Pinpoint the cell where the given text exists, returning its (x, y) midpoint coordinate. 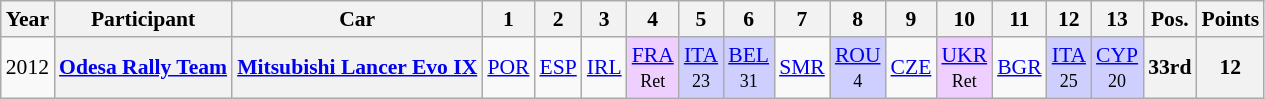
SMR (802, 68)
FRARet (653, 68)
Participant (143, 19)
2 (558, 19)
CZE (912, 68)
Car (357, 19)
2012 (28, 68)
1 (508, 19)
7 (802, 19)
Year (28, 19)
BGR (1020, 68)
10 (964, 19)
13 (1117, 19)
ROU4 (858, 68)
Points (1230, 19)
5 (701, 19)
6 (748, 19)
Odesa Rally Team (143, 68)
Mitsubishi Lancer Evo IX (357, 68)
POR (508, 68)
ITA25 (1069, 68)
11 (1020, 19)
BEL31 (748, 68)
ESP (558, 68)
CYP20 (1117, 68)
IRL (604, 68)
9 (912, 19)
UKRRet (964, 68)
33rd (1170, 68)
3 (604, 19)
4 (653, 19)
ITA23 (701, 68)
8 (858, 19)
Pos. (1170, 19)
